For the text-containing cell, return its midpoint in (X, Y) coordinate format. 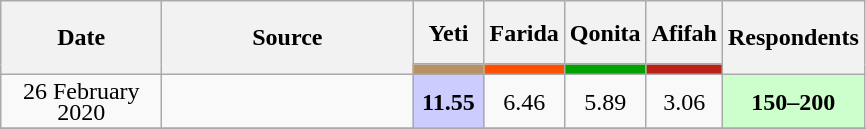
Qonita (605, 32)
Source (288, 38)
11.55 (448, 102)
Respondents (793, 38)
26 February 2020 (82, 102)
Date (82, 38)
6.46 (524, 102)
5.89 (605, 102)
3.06 (684, 102)
150–200 (793, 102)
Farida (524, 32)
Afifah (684, 32)
Yeti (448, 32)
